Provide the (X, Y) coordinate of the cell's center where the given text is located.  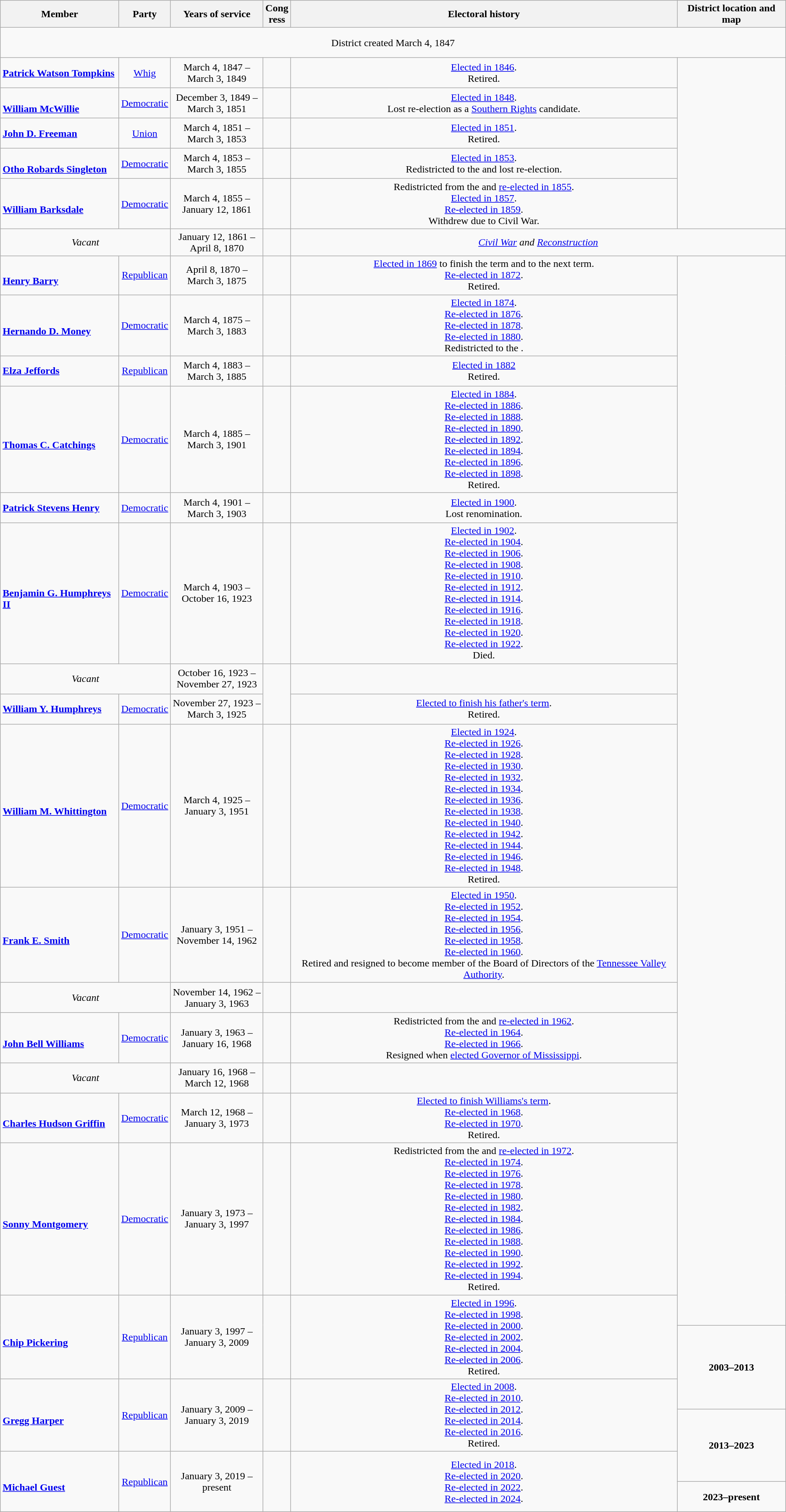
William M. Whittington (60, 806)
March 4, 1875 –March 3, 1883 (217, 325)
March 4, 1853 –March 3, 1855 (217, 164)
January 16, 1968 –March 12, 1968 (217, 1078)
Elected to finish his father's term.Retired. (484, 709)
Elected in 1851.Retired. (484, 133)
Patrick Stevens Henry (60, 508)
Elected in 1848.Lost re-election as a Southern Rights candidate. (484, 103)
Thomas C. Catchings (60, 439)
Hernando D. Money (60, 325)
Congress (277, 14)
March 12, 1968 –January 3, 1973 (217, 1118)
October 16, 1923 –November 27, 1923 (217, 679)
January 3, 1963 –January 16, 1968 (217, 1037)
March 4, 1903 –October 16, 1923 (217, 593)
Gregg Harper (60, 1415)
Electoral history (484, 14)
Elza Jeffords (60, 371)
November 27, 1923 –March 3, 1925 (217, 709)
Benjamin G. Humphreys II (60, 593)
Elected in 2018.Re-elected in 2020.Re-elected in 2022.Re-elected in 2024. (484, 1482)
District created March 4, 1847 (393, 43)
John D. Freeman (60, 133)
January 3, 1997 –January 3, 2009 (217, 1337)
Elected in 2008.Re-elected in 2010.Re-elected in 2012.Re-elected in 2014.Re-elected in 2016.Retired. (484, 1415)
Patrick Watson Tompkins (60, 73)
Union (144, 133)
Elected in 1996.Re-elected in 1998.Re-elected in 2000.Re-elected in 2002.Re-elected in 2004.Re-elected in 2006.Retired. (484, 1337)
November 14, 1962 –January 3, 1963 (217, 998)
Chip Pickering (60, 1337)
William McWillie (60, 103)
March 4, 1855 –January 12, 1861 (217, 204)
Elected in 1882Retired. (484, 371)
Elected in 1853.Redistricted to the and lost re-election. (484, 164)
January 3, 1973 –January 3, 1997 (217, 1219)
Michael Guest (60, 1482)
Elected to finish Williams's term.Re-elected in 1968.Re-elected in 1970.Retired. (484, 1118)
December 3, 1849 –March 3, 1851 (217, 103)
March 4, 1851 –March 3, 1853 (217, 133)
Elected in 1874.Re-elected in 1876.Re-elected in 1878.Re-elected in 1880.Redistricted to the . (484, 325)
January 3, 1951 –November 14, 1962 (217, 935)
Sonny Montgomery (60, 1219)
January 3, 2019 –present (217, 1482)
March 4, 1925 –January 3, 1951 (217, 806)
Elected in 1869 to finish the term and to the next term.Re-elected in 1872.Retired. (484, 275)
2003–2013 (731, 1367)
William Barksdale (60, 204)
January 3, 2009 –January 3, 2019 (217, 1415)
William Y. Humphreys (60, 709)
Whig (144, 73)
March 4, 1901 –March 3, 1903 (217, 508)
January 12, 1861 –April 8, 1870 (217, 243)
2023–present (731, 1497)
April 8, 1870 –March 3, 1875 (217, 275)
Party (144, 14)
John Bell Williams (60, 1037)
March 4, 1847 –March 3, 1849 (217, 73)
Redistricted from the and re-elected in 1962.Re-elected in 1964.Re-elected in 1966.Resigned when elected Governor of Mississippi. (484, 1037)
March 4, 1885 –March 3, 1901 (217, 439)
Otho Robards Singleton (60, 164)
Henry Barry (60, 275)
Elected in 1900.Lost renomination. (484, 508)
Redistricted from the and re-elected in 1855.Elected in 1857.Re-elected in 1859.Withdrew due to Civil War. (484, 204)
Frank E. Smith (60, 935)
March 4, 1883 –March 3, 1885 (217, 371)
District location and map (731, 14)
Years of service (217, 14)
Charles Hudson Griffin (60, 1118)
Member (60, 14)
Civil War and Reconstruction (538, 243)
Elected in 1846.Retired. (484, 73)
2013–2023 (731, 1445)
